From the cell containing the given text, extract its center point as (X, Y) coordinate. 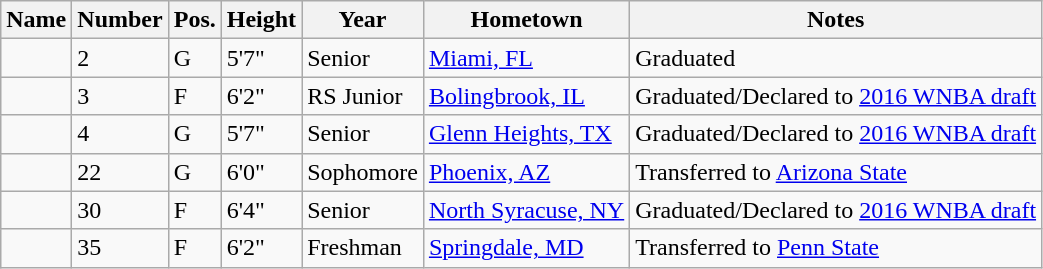
Transferred to Arizona State (836, 172)
Name (36, 20)
22 (120, 172)
Hometown (526, 20)
Year (363, 20)
Graduated (836, 58)
Springdale, MD (526, 248)
35 (120, 248)
3 (120, 96)
Phoenix, AZ (526, 172)
Height (261, 20)
4 (120, 134)
6'4" (261, 210)
2 (120, 58)
Sophomore (363, 172)
Glenn Heights, TX (526, 134)
Transferred to Penn State (836, 248)
Notes (836, 20)
30 (120, 210)
Pos. (194, 20)
Miami, FL (526, 58)
Bolingbrook, IL (526, 96)
RS Junior (363, 96)
Number (120, 20)
Freshman (363, 248)
6'0" (261, 172)
North Syracuse, NY (526, 210)
